Pinpoint the cell where the given text exists, returning its [X, Y] midpoint coordinate. 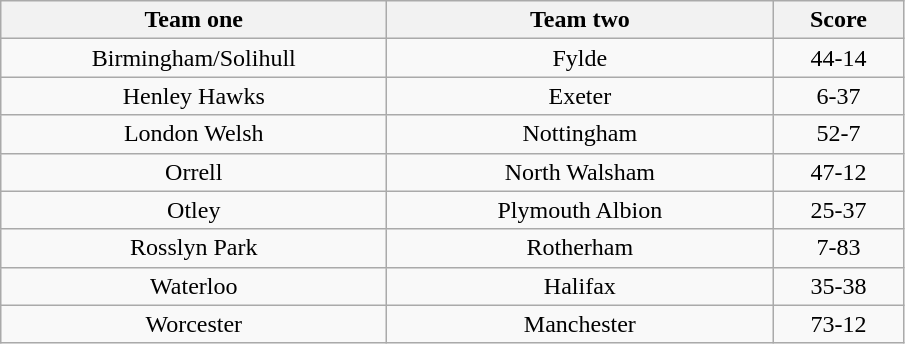
Rosslyn Park [194, 248]
Rotherham [580, 248]
Plymouth Albion [580, 210]
7-83 [838, 248]
Henley Hawks [194, 96]
Team two [580, 20]
Manchester [580, 324]
35-38 [838, 286]
Nottingham [580, 134]
25-37 [838, 210]
Otley [194, 210]
47-12 [838, 172]
Score [838, 20]
London Welsh [194, 134]
North Walsham [580, 172]
6-37 [838, 96]
Waterloo [194, 286]
Worcester [194, 324]
Team one [194, 20]
Orrell [194, 172]
44-14 [838, 58]
73-12 [838, 324]
Fylde [580, 58]
52-7 [838, 134]
Exeter [580, 96]
Birmingham/Solihull [194, 58]
Halifax [580, 286]
